Detect which cell encompasses the target text, then output its [X, Y] center coordinate. 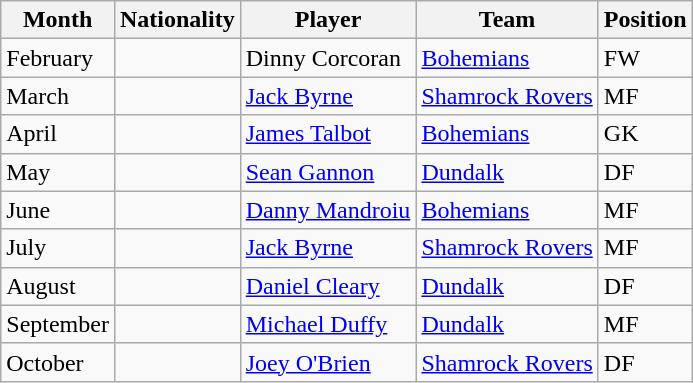
Dinny Corcoran [328, 58]
October [58, 362]
Nationality [177, 20]
Daniel Cleary [328, 286]
September [58, 324]
Team [507, 20]
August [58, 286]
FW [645, 58]
July [58, 248]
Danny Mandroiu [328, 210]
Joey O'Brien [328, 362]
Sean Gannon [328, 172]
February [58, 58]
May [58, 172]
GK [645, 134]
June [58, 210]
Position [645, 20]
Michael Duffy [328, 324]
James Talbot [328, 134]
April [58, 134]
March [58, 96]
Player [328, 20]
Month [58, 20]
